Identify which cell holds the provided text, then report its [x, y] central coordinate. 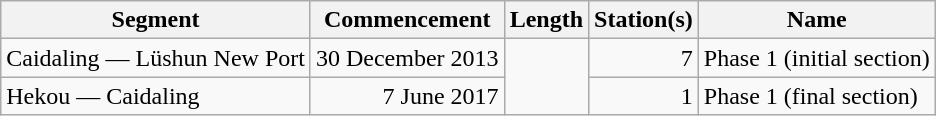
Hekou — Caidaling [156, 96]
7 [644, 58]
Name [816, 20]
30 December 2013 [407, 58]
Station(s) [644, 20]
Commencement [407, 20]
Segment [156, 20]
Phase 1 (final section) [816, 96]
Length [546, 20]
1 [644, 96]
Phase 1 (initial section) [816, 58]
7 June 2017 [407, 96]
Caidaling — Lüshun New Port [156, 58]
